Pinpoint the cell where the given text exists, returning its (X, Y) midpoint coordinate. 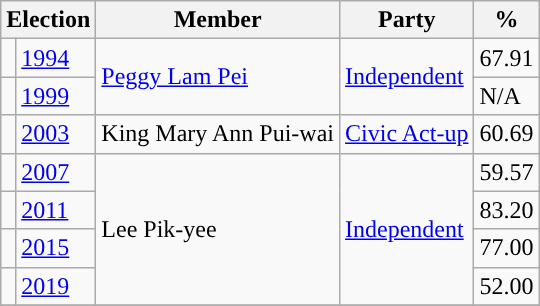
King Mary Ann Pui-wai (218, 134)
Lee Pik-yee (218, 229)
Election (48, 20)
2015 (56, 248)
1994 (56, 58)
1999 (56, 96)
60.69 (506, 134)
59.57 (506, 172)
Party (407, 20)
% (506, 20)
77.00 (506, 248)
N/A (506, 96)
2019 (56, 286)
2007 (56, 172)
Civic Act-up (407, 134)
83.20 (506, 210)
52.00 (506, 286)
67.91 (506, 58)
Peggy Lam Pei (218, 77)
Member (218, 20)
2011 (56, 210)
2003 (56, 134)
